Identify which cell holds the provided text, then report its (X, Y) central coordinate. 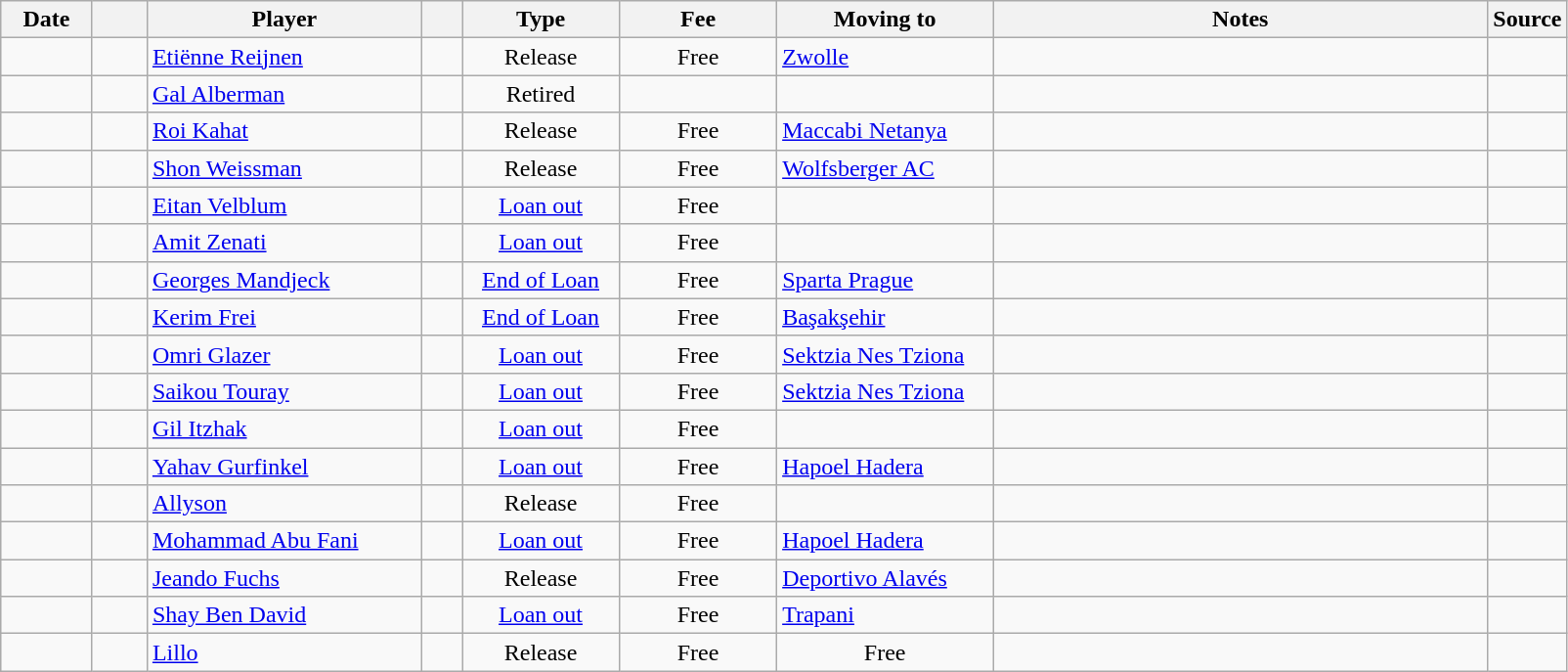
Kerim Frei (283, 317)
Eitan Velblum (283, 205)
Georges Mandjeck (283, 280)
Mohammad Abu Fani (283, 541)
Trapani (886, 615)
Lillo (283, 652)
Gil Itzhak (283, 428)
Source (1527, 20)
Fee (698, 20)
Maccabi Netanya (886, 131)
Moving to (886, 20)
Sparta Prague (886, 280)
Saikou Touray (283, 391)
Başakşehir (886, 317)
Amit Zenati (283, 243)
Omri Glazer (283, 354)
Date (47, 20)
Deportivo Alavés (886, 578)
Gal Alberman (283, 94)
Retired (540, 94)
Jeando Fuchs (283, 578)
Type (540, 20)
Roi Kahat (283, 131)
Etiënne Reijnen (283, 57)
Wolfsberger AC (886, 168)
Yahav Gurfinkel (283, 467)
Allyson (283, 504)
Player (283, 20)
Notes (1241, 20)
Shay Ben David (283, 615)
Shon Weissman (283, 168)
Zwolle (886, 57)
